Search for the cell housing the specified text and yield its [x, y] center coordinate. 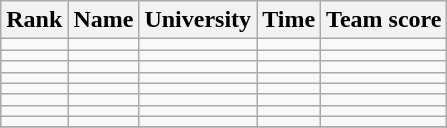
Team score [384, 20]
Name [104, 20]
Time [289, 20]
University [198, 20]
Rank [34, 20]
